Detect which cell encompasses the target text, then output its [x, y] center coordinate. 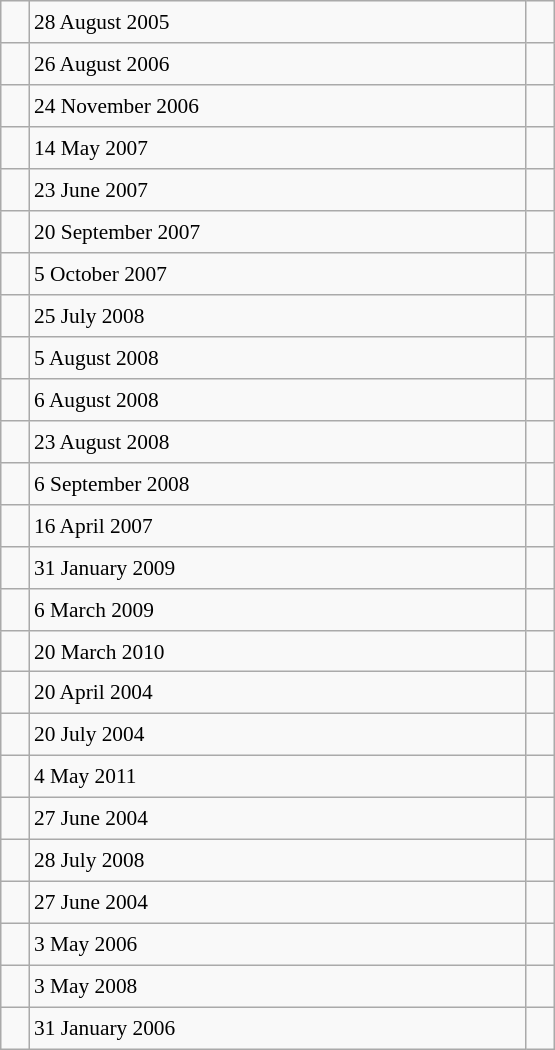
20 April 2004 [278, 693]
5 August 2008 [278, 358]
31 January 2006 [278, 1028]
20 July 2004 [278, 735]
26 August 2006 [278, 64]
6 March 2009 [278, 609]
4 May 2011 [278, 777]
20 September 2007 [278, 232]
6 September 2008 [278, 483]
23 June 2007 [278, 190]
3 May 2006 [278, 945]
24 November 2006 [278, 106]
3 May 2008 [278, 986]
20 March 2010 [278, 651]
5 October 2007 [278, 274]
6 August 2008 [278, 399]
31 January 2009 [278, 567]
25 July 2008 [278, 316]
14 May 2007 [278, 148]
23 August 2008 [278, 441]
28 August 2005 [278, 22]
28 July 2008 [278, 861]
16 April 2007 [278, 525]
